Extract the [x, y] coordinate from the center of the cell holding the provided text.  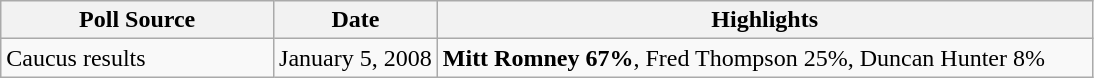
Caucus results [138, 58]
January 5, 2008 [356, 58]
Poll Source [138, 20]
Date [356, 20]
Mitt Romney 67%, Fred Thompson 25%, Duncan Hunter 8% [764, 58]
Highlights [764, 20]
